Capture the cell that displays the provided text and extract its [x, y] central coordinate. 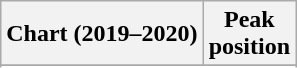
Chart (2019–2020) [102, 34]
Peakposition [249, 34]
